Return the (X, Y) coordinate for the center point of the cell that contains the specified text.  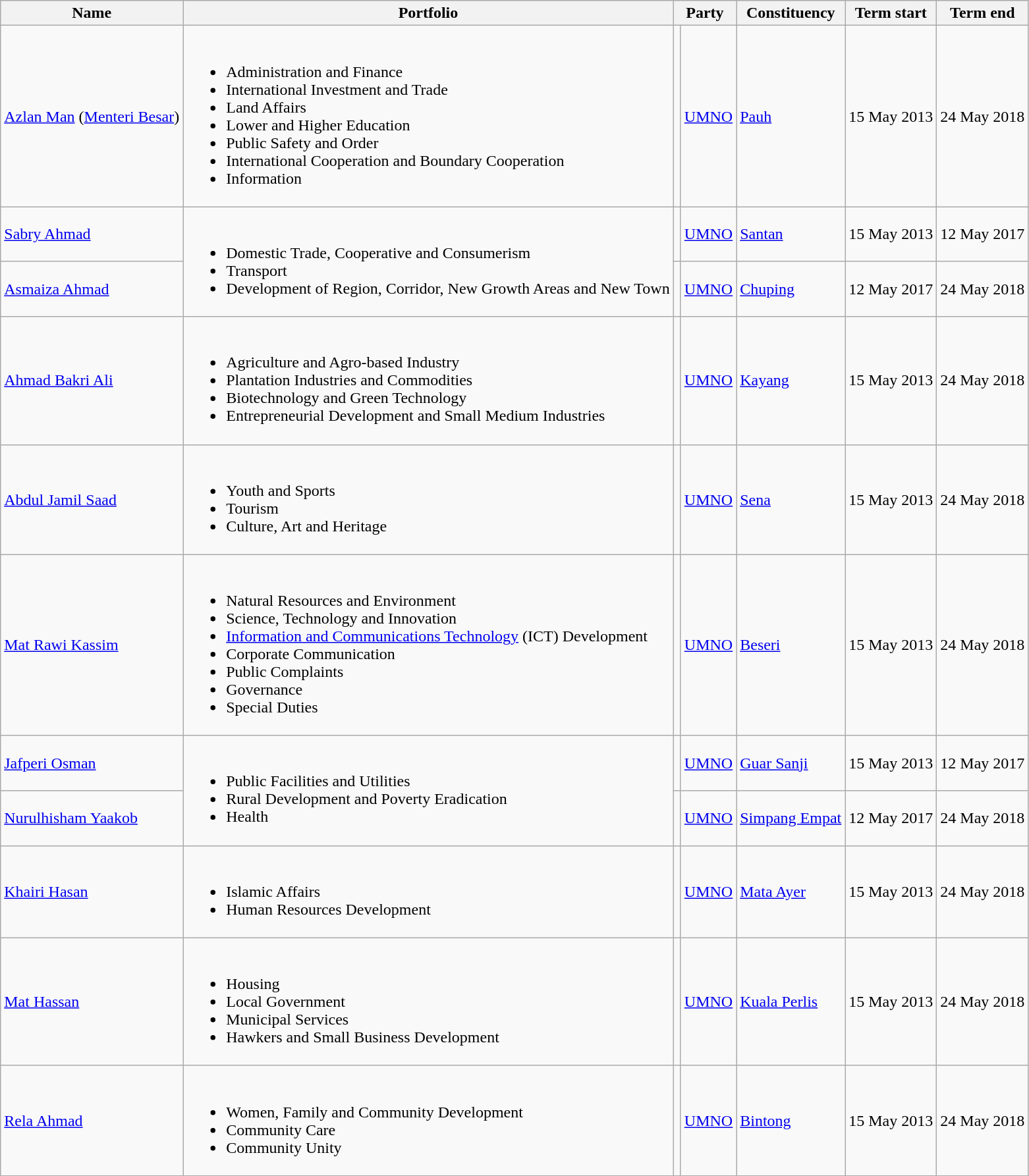
Bintong (791, 1121)
Nurulhisham Yaakob (92, 818)
Kayang (791, 381)
Sabry Ahmad (92, 234)
Term end (983, 13)
Women, Family and Community DevelopmentCommunity CareCommunity Unity (428, 1121)
Ahmad Bakri Ali (92, 381)
Sena (791, 499)
Jafperi Osman (92, 763)
Kuala Perlis (791, 1002)
Beseri (791, 645)
Rela Ahmad (92, 1121)
Portfolio (428, 13)
Public Facilities and UtilitiesRural Development and Poverty EradicationHealth (428, 790)
Mat Rawi Kassim (92, 645)
Pauh (791, 116)
Asmaiza Ahmad (92, 289)
Santan (791, 234)
Abdul Jamil Saad (92, 499)
HousingLocal GovernmentMunicipal ServicesHawkers and Small Business Development (428, 1002)
Domestic Trade, Cooperative and ConsumerismTransportDevelopment of Region, Corridor, New Growth Areas and New Town (428, 262)
Name (92, 13)
Islamic AffairsHuman Resources Development (428, 892)
Youth and SportsTourismCulture, Art and Heritage (428, 499)
Azlan Man (Menteri Besar) (92, 116)
Mat Hassan (92, 1002)
Khairi Hasan (92, 892)
Simpang Empat (791, 818)
Term start (891, 13)
Constituency (791, 13)
Party (705, 13)
Chuping (791, 289)
Guar Sanji (791, 763)
Mata Ayer (791, 892)
